Identify which cell holds the provided text, then report its (X, Y) central coordinate. 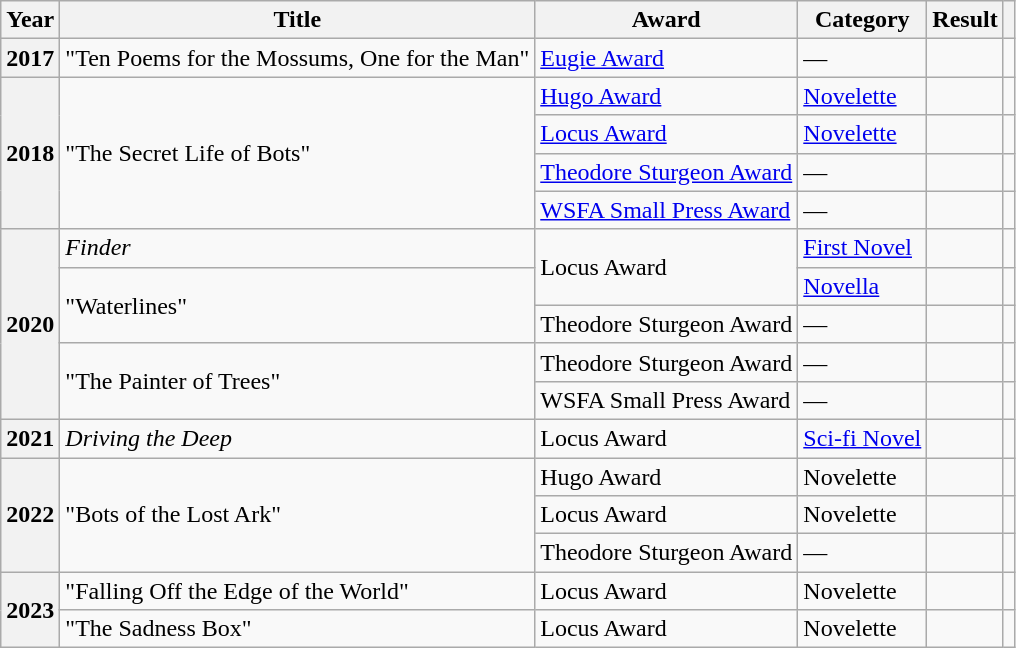
"The Secret Life of Bots" (298, 153)
"Ten Poems for the Mossums, One for the Man" (298, 58)
Category (862, 20)
Sci-fi Novel (862, 438)
2023 (30, 610)
2021 (30, 438)
2020 (30, 324)
Novella (862, 286)
Result (965, 20)
Title (298, 20)
"Bots of the Lost Ark" (298, 515)
2018 (30, 153)
Driving the Deep (298, 438)
Eugie Award (666, 58)
Year (30, 20)
"Waterlines" (298, 305)
Finder (298, 248)
"Falling Off the Edge of the World" (298, 591)
Award (666, 20)
2022 (30, 515)
"The Painter of Trees" (298, 381)
2017 (30, 58)
"The Sadness Box" (298, 629)
First Novel (862, 248)
